Find where the given text appears and provide that cell's center as (x, y) coordinate. 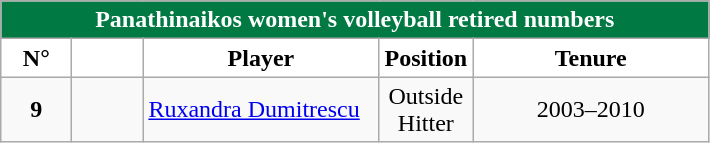
Position (426, 58)
Tenure (591, 58)
2003–2010 (591, 110)
N° (36, 58)
Player (261, 58)
9 (36, 110)
Ruxandra Dumitrescu (261, 110)
Panathinaikos women's volleyball retired numbers (355, 20)
Outside Hitter (426, 110)
